Extract the (X, Y) coordinate from the center of the cell holding the provided text.  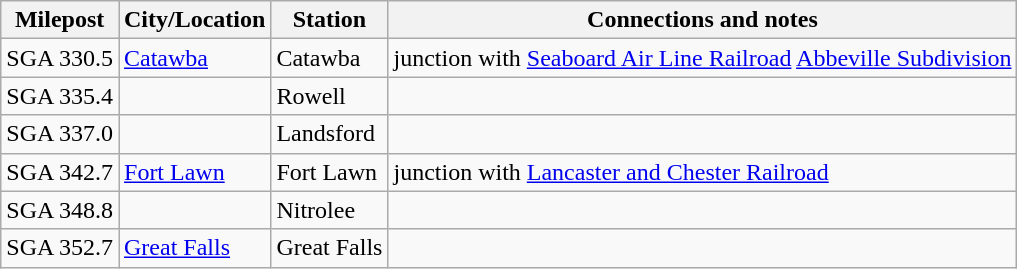
Station (330, 20)
City/Location (194, 20)
Nitrolee (330, 210)
Connections and notes (702, 20)
Milepost (60, 20)
SGA 335.4 (60, 96)
SGA 342.7 (60, 172)
Rowell (330, 96)
SGA 330.5 (60, 58)
SGA 337.0 (60, 134)
SGA 348.8 (60, 210)
junction with Lancaster and Chester Railroad (702, 172)
Landsford (330, 134)
junction with Seaboard Air Line Railroad Abbeville Subdivision (702, 58)
SGA 352.7 (60, 248)
